Extract the [x, y] coordinate from the center of the cell holding the provided text.  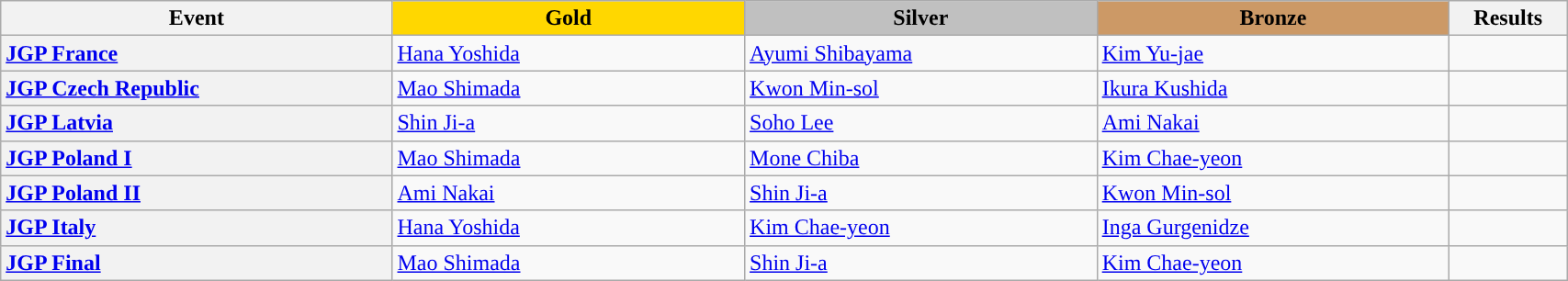
Soho Lee [921, 123]
JGP Final [197, 263]
JGP Czech Republic [197, 88]
Results [1508, 18]
Silver [921, 18]
JGP France [197, 53]
Ikura Kushida [1273, 88]
Inga Gurgenidze [1273, 228]
Gold [569, 18]
Ayumi Shibayama [921, 53]
JGP Latvia [197, 123]
Kim Yu-jae [1273, 53]
JGP Poland I [197, 158]
Bronze [1273, 18]
Event [197, 18]
JGP Italy [197, 228]
JGP Poland II [197, 193]
Mone Chiba [921, 158]
